Search for the cell housing the specified text and yield its [x, y] center coordinate. 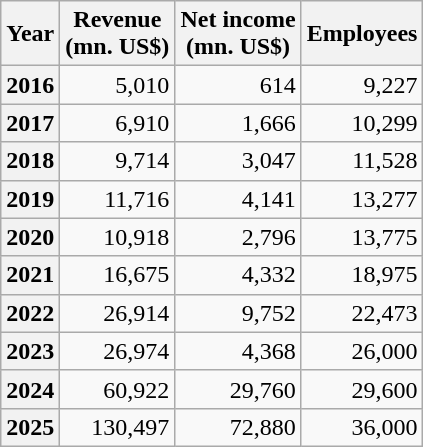
1,666 [238, 123]
2017 [30, 123]
26,974 [118, 351]
Net income(mn. US$) [238, 34]
36,000 [362, 427]
16,675 [118, 275]
11,716 [118, 199]
29,600 [362, 389]
26,000 [362, 351]
4,332 [238, 275]
2022 [30, 313]
130,497 [118, 427]
5,010 [118, 85]
22,473 [362, 313]
3,047 [238, 161]
18,975 [362, 275]
10,299 [362, 123]
60,922 [118, 389]
2025 [30, 427]
2,796 [238, 237]
2023 [30, 351]
29,760 [238, 389]
13,277 [362, 199]
72,880 [238, 427]
9,227 [362, 85]
Revenue(mn. US$) [118, 34]
6,910 [118, 123]
Year [30, 34]
2024 [30, 389]
614 [238, 85]
2019 [30, 199]
4,141 [238, 199]
13,775 [362, 237]
4,368 [238, 351]
26,914 [118, 313]
2020 [30, 237]
2021 [30, 275]
11,528 [362, 161]
Employees [362, 34]
9,752 [238, 313]
2018 [30, 161]
10,918 [118, 237]
2016 [30, 85]
9,714 [118, 161]
